From the cell containing the given text, extract its center point as [X, Y] coordinate. 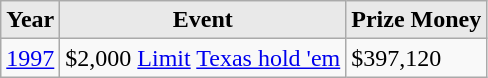
1997 [30, 58]
Event [203, 20]
Year [30, 20]
$397,120 [416, 58]
Prize Money [416, 20]
$2,000 Limit Texas hold 'em [203, 58]
